Output the (X, Y) coordinate of the center of the cell containing the given text.  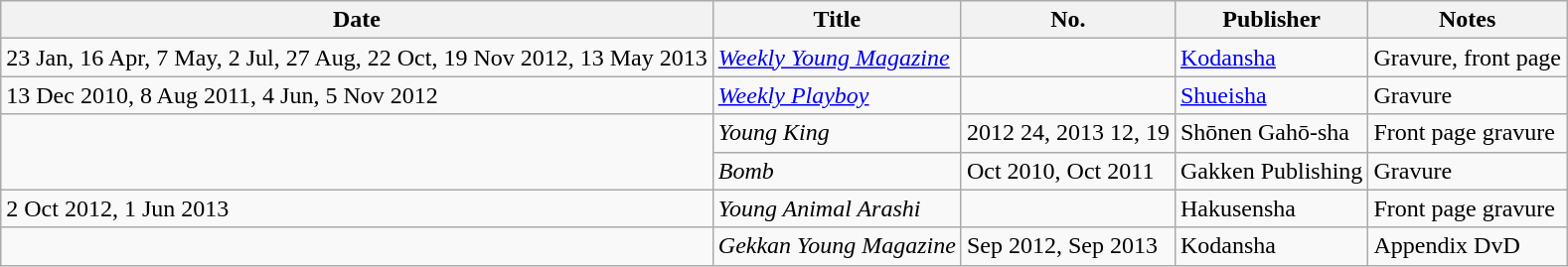
Publisher (1271, 20)
Notes (1468, 20)
23 Jan, 16 Apr, 7 May, 2 Jul, 27 Aug, 22 Oct, 19 Nov 2012, 13 May 2013 (358, 58)
Title (837, 20)
Appendix DvD (1468, 246)
Young Animal Arashi (837, 208)
Hakusensha (1271, 208)
2 Oct 2012, 1 Jun 2013 (358, 208)
Gakken Publishing (1271, 171)
Young King (837, 133)
Shōnen Gahō-sha (1271, 133)
Sep 2012, Sep 2013 (1067, 246)
Weekly Playboy (837, 95)
Bomb (837, 171)
Oct 2010, Oct 2011 (1067, 171)
13 Dec 2010, 8 Aug 2011, 4 Jun, 5 Nov 2012 (358, 95)
Weekly Young Magazine (837, 58)
Shueisha (1271, 95)
2012 24, 2013 12, 19 (1067, 133)
Gravure, front page (1468, 58)
No. (1067, 20)
Date (358, 20)
Gekkan Young Magazine (837, 246)
